Scan for the cell matching the given text and deliver its [x, y] coordinate at center. 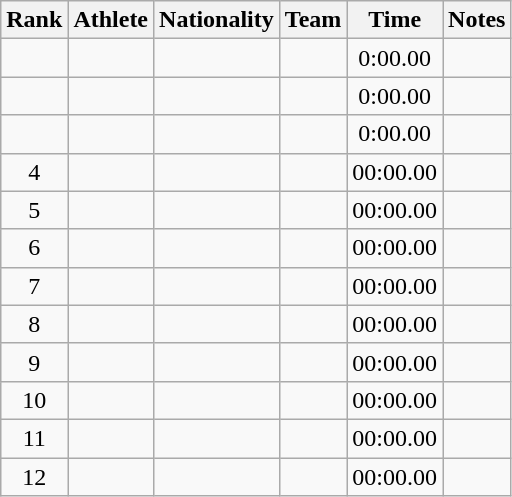
5 [34, 210]
Team [313, 20]
7 [34, 286]
Nationality [217, 20]
Time [395, 20]
Rank [34, 20]
12 [34, 477]
8 [34, 324]
6 [34, 248]
10 [34, 400]
Notes [477, 20]
9 [34, 362]
4 [34, 172]
Athlete [111, 20]
11 [34, 438]
